Return the (x, y) coordinate for the center point of the cell that contains the specified text.  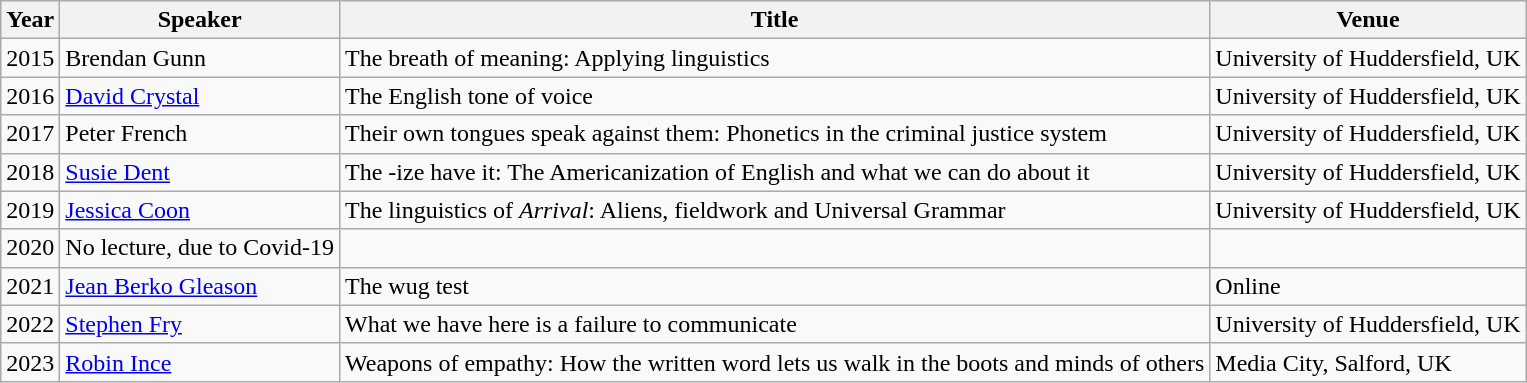
2023 (30, 362)
What we have here is a failure to communicate (774, 324)
Stephen Fry (200, 324)
The wug test (774, 286)
Online (1368, 286)
Year (30, 20)
Speaker (200, 20)
No lecture, due to Covid-19 (200, 248)
2018 (30, 172)
2022 (30, 324)
Jean Berko Gleason (200, 286)
Venue (1368, 20)
The breath of meaning: Applying linguistics (774, 58)
Peter French (200, 134)
2015 (30, 58)
Susie Dent (200, 172)
Their own tongues speak against them: Phonetics in the criminal justice system (774, 134)
Jessica Coon (200, 210)
David Crystal (200, 96)
The English tone of voice (774, 96)
The linguistics of Arrival: Aliens, fieldwork and Universal Grammar (774, 210)
2017 (30, 134)
Weapons of empathy: How the written word lets us walk in the boots and minds of others (774, 362)
Media City, Salford, UK (1368, 362)
Brendan Gunn (200, 58)
Title (774, 20)
2019 (30, 210)
Robin Ince (200, 362)
2021 (30, 286)
2020 (30, 248)
The -ize have it: The Americanization of English and what we can do about it (774, 172)
2016 (30, 96)
